Detect which cell encompasses the target text, then output its (X, Y) center coordinate. 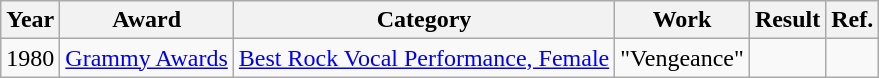
Year (30, 20)
Work (682, 20)
Result (787, 20)
Grammy Awards (147, 58)
Category (424, 20)
Best Rock Vocal Performance, Female (424, 58)
1980 (30, 58)
Ref. (852, 20)
"Vengeance" (682, 58)
Award (147, 20)
